Detect which cell encompasses the target text, then output its [x, y] center coordinate. 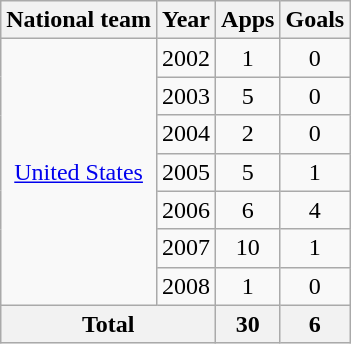
2003 [186, 96]
2005 [186, 172]
2008 [186, 286]
2004 [186, 134]
4 [315, 210]
Total [108, 324]
2007 [186, 248]
2006 [186, 210]
30 [248, 324]
2002 [186, 58]
United States [79, 172]
Year [186, 20]
National team [79, 20]
Apps [248, 20]
10 [248, 248]
Goals [315, 20]
2 [248, 134]
